Pinpoint the cell where the given text exists, returning its (x, y) midpoint coordinate. 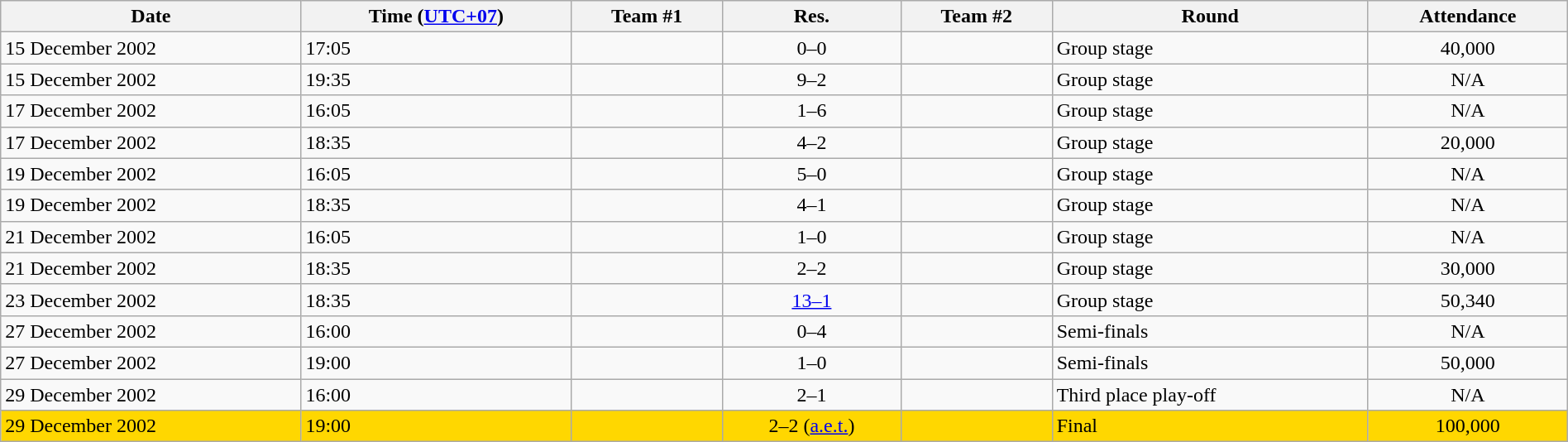
100,000 (1467, 426)
30,000 (1467, 268)
13–1 (812, 300)
Third place play-off (1210, 395)
Res. (812, 17)
Team #1 (647, 17)
50,000 (1467, 363)
Attendance (1467, 17)
2–2 (812, 268)
17:05 (437, 48)
2–2 (a.e.t.) (812, 426)
0–4 (812, 331)
40,000 (1467, 48)
0–0 (812, 48)
19:35 (437, 79)
50,340 (1467, 300)
5–0 (812, 174)
4–1 (812, 205)
1–6 (812, 111)
23 December 2002 (151, 300)
Time (UTC+07) (437, 17)
9–2 (812, 79)
4–2 (812, 142)
Date (151, 17)
2–1 (812, 395)
Final (1210, 426)
20,000 (1467, 142)
Round (1210, 17)
Team #2 (976, 17)
